Pinpoint the cell where the given text exists, returning its (x, y) midpoint coordinate. 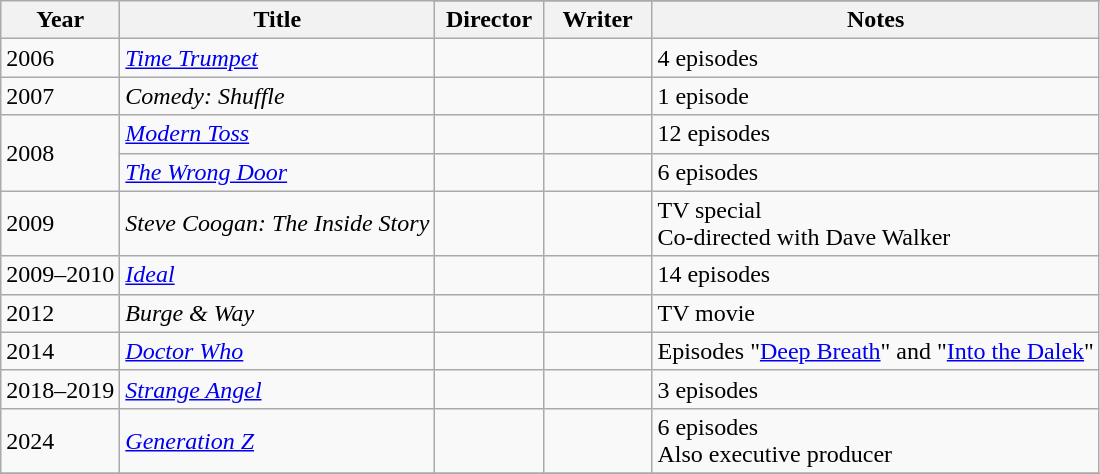
3 episodes (876, 389)
Doctor Who (278, 351)
4 episodes (876, 58)
Ideal (278, 275)
6 episodes (876, 172)
TV specialCo-directed with Dave Walker (876, 224)
Episodes "Deep Breath" and "Into the Dalek" (876, 351)
2008 (60, 153)
2009 (60, 224)
2006 (60, 58)
TV movie (876, 313)
2018–2019 (60, 389)
2012 (60, 313)
Steve Coogan: The Inside Story (278, 224)
2024 (60, 440)
Year (60, 20)
2014 (60, 351)
Strange Angel (278, 389)
Title (278, 20)
Director (490, 20)
Time Trumpet (278, 58)
Notes (876, 20)
2009–2010 (60, 275)
The Wrong Door (278, 172)
Burge & Way (278, 313)
12 episodes (876, 134)
14 episodes (876, 275)
Writer (598, 20)
Modern Toss (278, 134)
Generation Z (278, 440)
6 episodesAlso executive producer (876, 440)
Comedy: Shuffle (278, 96)
1 episode (876, 96)
2007 (60, 96)
